Return [X, Y] of the center of cell containing provided text 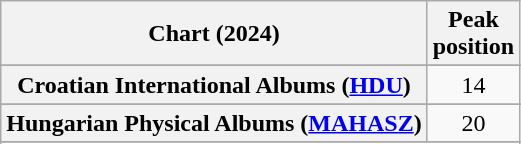
Croatian International Albums (HDU) [214, 85]
Hungarian Physical Albums (MAHASZ) [214, 123]
14 [473, 85]
Chart (2024) [214, 34]
Peakposition [473, 34]
20 [473, 123]
